Locate the cell with the specified text and output its (x, y) center coordinate. 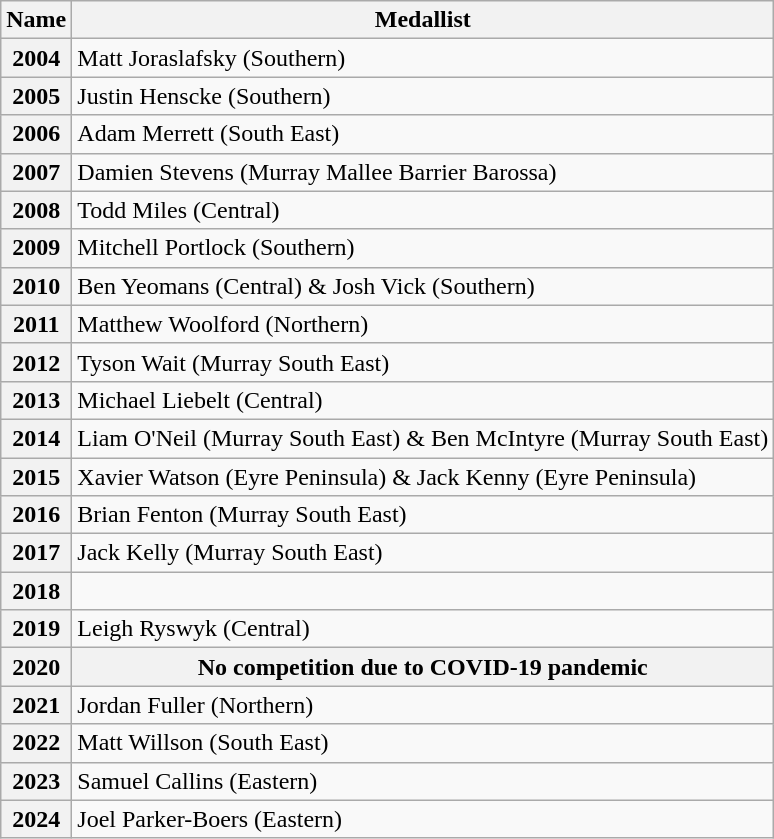
2007 (36, 172)
Justin Henscke (Southern) (423, 96)
2008 (36, 210)
No competition due to COVID-19 pandemic (423, 667)
2010 (36, 286)
Medallist (423, 20)
2015 (36, 477)
Matt Willson (South East) (423, 743)
Brian Fenton (Murray South East) (423, 515)
Ben Yeomans (Central) & Josh Vick (Southern) (423, 286)
2017 (36, 553)
2009 (36, 248)
Joel Parker-Boers (Eastern) (423, 819)
Samuel Callins (Eastern) (423, 781)
Mitchell Portlock (Southern) (423, 248)
2020 (36, 667)
2018 (36, 591)
Todd Miles (Central) (423, 210)
Michael Liebelt (Central) (423, 400)
Matthew Woolford (Northern) (423, 324)
2023 (36, 781)
2013 (36, 400)
Jordan Fuller (Northern) (423, 705)
2021 (36, 705)
Damien Stevens (Murray Mallee Barrier Barossa) (423, 172)
Matt Joraslafsky (Southern) (423, 58)
2005 (36, 96)
2011 (36, 324)
Tyson Wait (Murray South East) (423, 362)
2012 (36, 362)
Adam Merrett (South East) (423, 134)
Liam O'Neil (Murray South East) & Ben McIntyre (Murray South East) (423, 438)
2006 (36, 134)
2024 (36, 819)
Name (36, 20)
2019 (36, 629)
2016 (36, 515)
Jack Kelly (Murray South East) (423, 553)
Leigh Ryswyk (Central) (423, 629)
2014 (36, 438)
Xavier Watson (Eyre Peninsula) & Jack Kenny (Eyre Peninsula) (423, 477)
2004 (36, 58)
2022 (36, 743)
